Return the [X, Y] coordinate for the center point of the cell that contains the specified text.  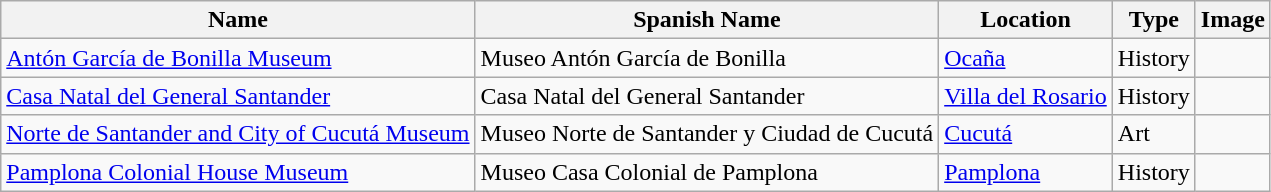
Museo Norte de Santander y Ciudad de Cucutá [707, 134]
Villa del Rosario [1026, 96]
Norte de Santander and City of Cucutá Museum [238, 134]
Pamplona [1026, 172]
Museo Casa Colonial de Pamplona [707, 172]
Art [1154, 134]
Pamplona Colonial House Museum [238, 172]
Location [1026, 20]
Spanish Name [707, 20]
Cucutá [1026, 134]
Antón García de Bonilla Museum [238, 58]
Image [1232, 20]
Name [238, 20]
Museo Antón García de Bonilla [707, 58]
Type [1154, 20]
Ocaña [1026, 58]
